Extract the [x, y] coordinate from the center of the cell holding the provided text.  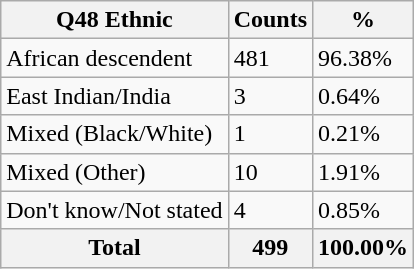
96.38% [364, 58]
3 [270, 96]
Q48 Ethnic [114, 20]
1.91% [364, 172]
481 [270, 58]
10 [270, 172]
0.21% [364, 134]
100.00% [364, 248]
% [364, 20]
0.85% [364, 210]
0.64% [364, 96]
East Indian/India [114, 96]
4 [270, 210]
Counts [270, 20]
African descendent [114, 58]
Total [114, 248]
1 [270, 134]
Mixed (Other) [114, 172]
Mixed (Black/White) [114, 134]
499 [270, 248]
Don't know/Not stated [114, 210]
